Identify which cell holds the provided text, then report its (X, Y) central coordinate. 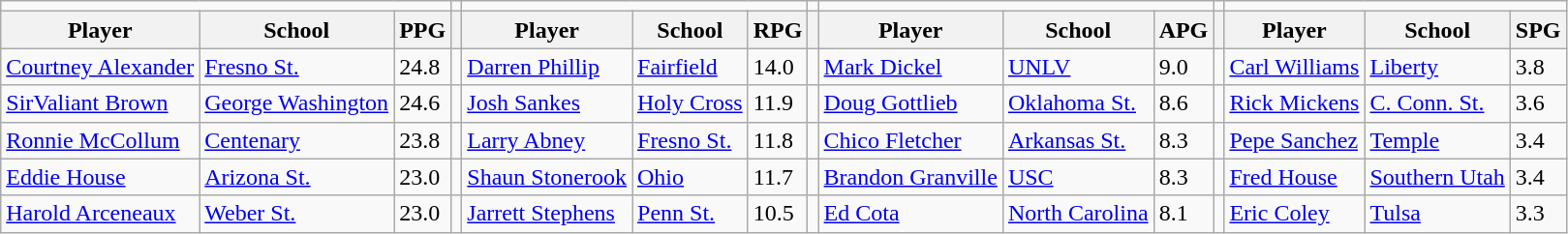
Fairfield (690, 67)
11.8 (778, 140)
Liberty (1437, 67)
Weber St. (296, 214)
14.0 (778, 67)
3.8 (1538, 67)
Darren Phillip (547, 67)
11.7 (778, 177)
Ohio (690, 177)
George Washington (296, 103)
Jarrett Stephens (547, 214)
3.3 (1538, 214)
8.6 (1184, 103)
UNLV (1078, 67)
USC (1078, 177)
8.1 (1184, 214)
23.8 (422, 140)
Oklahoma St. (1078, 103)
24.8 (422, 67)
Josh Sankes (547, 103)
Brandon Granville (910, 177)
Eddie House (101, 177)
Carl Williams (1294, 67)
Ed Cota (910, 214)
11.9 (778, 103)
APG (1184, 30)
Courtney Alexander (101, 67)
Eric Coley (1294, 214)
Fred House (1294, 177)
C. Conn. St. (1437, 103)
9.0 (1184, 67)
Arkansas St. (1078, 140)
Doug Gottlieb (910, 103)
24.6 (422, 103)
Pepe Sanchez (1294, 140)
SirValiant Brown (101, 103)
Tulsa (1437, 214)
10.5 (778, 214)
Rick Mickens (1294, 103)
Temple (1437, 140)
Southern Utah (1437, 177)
SPG (1538, 30)
Chico Fletcher (910, 140)
Centenary (296, 140)
Mark Dickel (910, 67)
Larry Abney (547, 140)
Holy Cross (690, 103)
3.6 (1538, 103)
Ronnie McCollum (101, 140)
Shaun Stonerook (547, 177)
Penn St. (690, 214)
RPG (778, 30)
Harold Arceneaux (101, 214)
Arizona St. (296, 177)
PPG (422, 30)
North Carolina (1078, 214)
